Search for the cell housing the specified text and yield its [x, y] center coordinate. 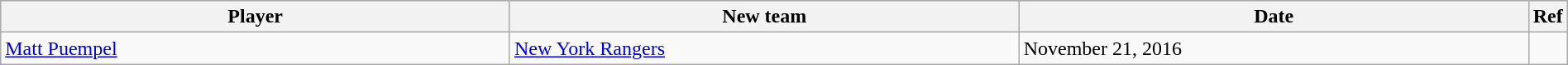
Player [256, 17]
Ref [1548, 17]
November 21, 2016 [1274, 48]
New York Rangers [764, 48]
Date [1274, 17]
Matt Puempel [256, 48]
New team [764, 17]
